Search for the cell housing the specified text and yield its (x, y) center coordinate. 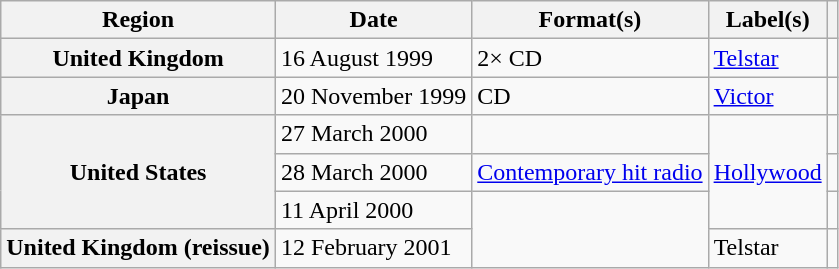
Label(s) (768, 20)
2× CD (590, 58)
CD (590, 96)
11 April 2000 (373, 210)
United Kingdom (138, 58)
Hollywood (768, 172)
12 February 2001 (373, 248)
Contemporary hit radio (590, 172)
United States (138, 172)
Format(s) (590, 20)
20 November 1999 (373, 96)
Region (138, 20)
27 March 2000 (373, 134)
16 August 1999 (373, 58)
Date (373, 20)
Japan (138, 96)
28 March 2000 (373, 172)
Victor (768, 96)
United Kingdom (reissue) (138, 248)
